Determine the (x, y) coordinate at the center of the cell enclosing the given text.  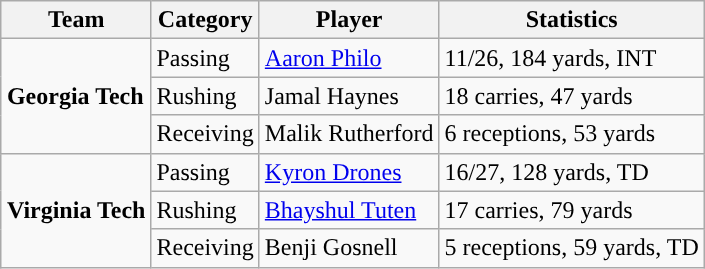
6 receptions, 53 yards (572, 134)
11/26, 184 yards, INT (572, 58)
Georgia Tech (76, 96)
Bhayshul Tuten (349, 210)
5 receptions, 59 yards, TD (572, 248)
Jamal Haynes (349, 96)
17 carries, 79 yards (572, 210)
18 carries, 47 yards (572, 96)
Benji Gosnell (349, 248)
Player (349, 20)
16/27, 128 yards, TD (572, 172)
Malik Rutherford (349, 134)
Statistics (572, 20)
Team (76, 20)
Category (205, 20)
Aaron Philo (349, 58)
Kyron Drones (349, 172)
Virginia Tech (76, 210)
